Pinpoint the cell where the given text exists, returning its [X, Y] midpoint coordinate. 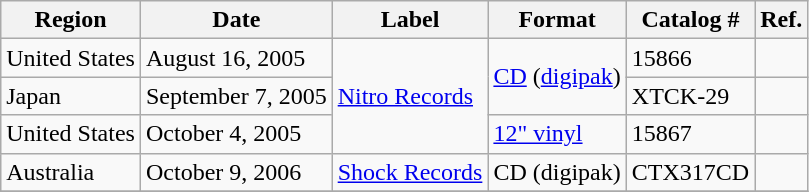
August 16, 2005 [236, 58]
October 4, 2005 [236, 134]
Ref. [782, 20]
October 9, 2006 [236, 172]
Japan [71, 96]
15867 [690, 134]
CTX317CD [690, 172]
Catalog # [690, 20]
Region [71, 20]
Label [410, 20]
September 7, 2005 [236, 96]
Format [557, 20]
XTCK-29 [690, 96]
Shock Records [410, 172]
12" vinyl [557, 134]
Date [236, 20]
Nitro Records [410, 96]
Australia [71, 172]
15866 [690, 58]
